Identify which cell holds the provided text, then report its (x, y) central coordinate. 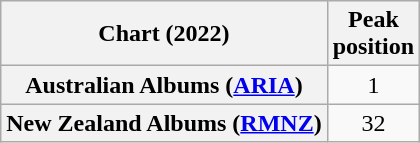
Chart (2022) (164, 34)
Peakposition (373, 34)
1 (373, 85)
Australian Albums (ARIA) (164, 85)
32 (373, 123)
New Zealand Albums (RMNZ) (164, 123)
